From the cell containing the given text, extract its center point as (x, y) coordinate. 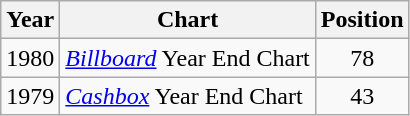
Year (30, 20)
1980 (30, 58)
78 (362, 58)
43 (362, 96)
Chart (188, 20)
1979 (30, 96)
Cashbox Year End Chart (188, 96)
Position (362, 20)
Billboard Year End Chart (188, 58)
